Extract the [x, y] coordinate from the center of the cell holding the provided text.  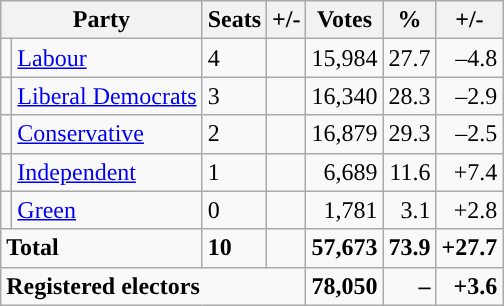
15,984 [344, 58]
Green [107, 210]
% [410, 20]
Liberal Democrats [107, 96]
–2.5 [470, 134]
Party [102, 20]
27.7 [410, 58]
0 [234, 210]
78,050 [344, 286]
+27.7 [470, 248]
Registered electors [154, 286]
57,673 [344, 248]
+7.4 [470, 172]
Conservative [107, 134]
Seats [234, 20]
Votes [344, 20]
16,340 [344, 96]
+3.6 [470, 286]
11.6 [410, 172]
4 [234, 58]
73.9 [410, 248]
Total [102, 248]
2 [234, 134]
Labour [107, 58]
– [410, 286]
–2.9 [470, 96]
6,689 [344, 172]
1 [234, 172]
10 [234, 248]
29.3 [410, 134]
Independent [107, 172]
28.3 [410, 96]
3.1 [410, 210]
1,781 [344, 210]
16,879 [344, 134]
+2.8 [470, 210]
–4.8 [470, 58]
3 [234, 96]
